Identify which cell holds the provided text, then report its (x, y) central coordinate. 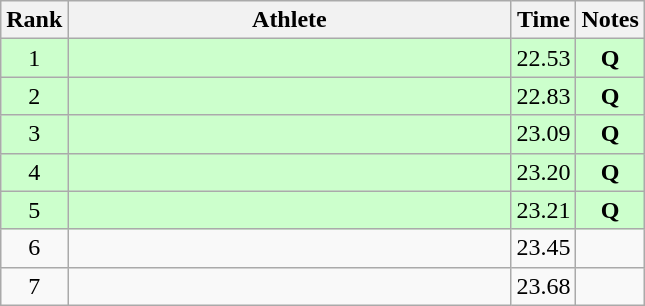
23.45 (544, 248)
Rank (34, 20)
22.83 (544, 96)
7 (34, 286)
2 (34, 96)
23.68 (544, 286)
22.53 (544, 58)
Notes (610, 20)
Athlete (290, 20)
6 (34, 248)
23.09 (544, 134)
1 (34, 58)
23.21 (544, 210)
5 (34, 210)
23.20 (544, 172)
Time (544, 20)
4 (34, 172)
3 (34, 134)
